From the cell containing the given text, extract its center point as (X, Y) coordinate. 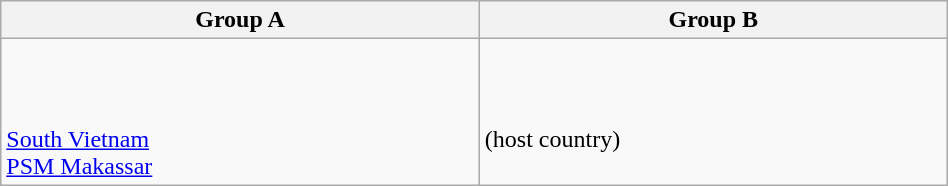
Group B (713, 20)
South Vietnam PSM Makassar (240, 112)
Group A (240, 20)
(host country) (713, 112)
